Extract the (X, Y) coordinate from the center of the cell holding the provided text.  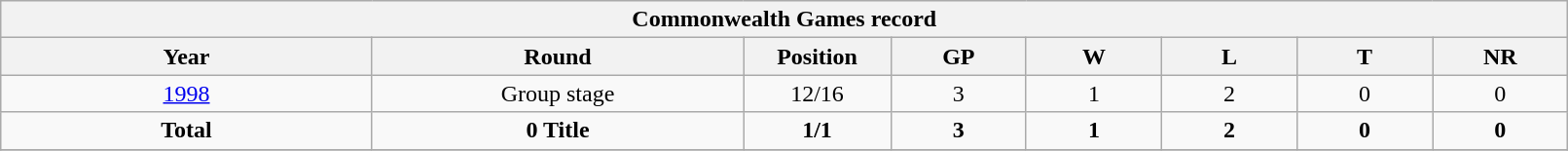
Group stage (558, 94)
1/1 (818, 131)
NR (1501, 57)
T (1365, 57)
Total (187, 131)
W (1094, 57)
12/16 (818, 94)
Round (558, 57)
1998 (187, 94)
Position (818, 57)
L (1228, 57)
0 Title (558, 131)
Commonwealth Games record (784, 19)
Year (187, 57)
GP (958, 57)
